Output the (x, y) coordinate of the center of the cell containing the given text.  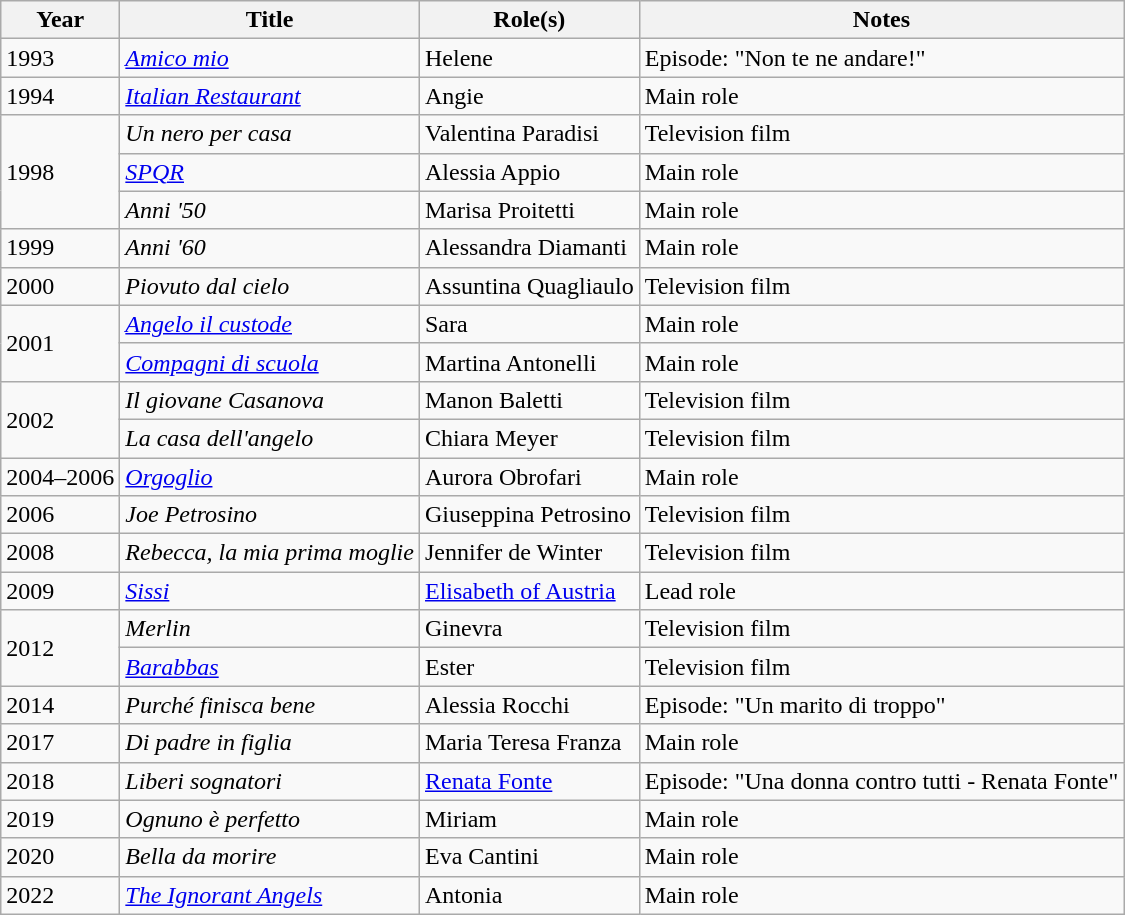
Notes (882, 20)
Anni '50 (270, 210)
La casa dell'angelo (270, 438)
Merlin (270, 629)
2014 (60, 705)
Antonia (529, 895)
1993 (60, 58)
2006 (60, 515)
Barabbas (270, 667)
Italian Restaurant (270, 96)
2012 (60, 648)
Jennifer de Winter (529, 553)
Angelo il custode (270, 324)
SPQR (270, 172)
Anni '60 (270, 248)
Compagni di scuola (270, 362)
Ginevra (529, 629)
1998 (60, 172)
Maria Teresa Franza (529, 743)
2002 (60, 419)
Purché finisca bene (270, 705)
Alessandra Diamanti (529, 248)
2022 (60, 895)
Marisa Proitetti (529, 210)
Il giovane Casanova (270, 400)
Lead role (882, 591)
2004–2006 (60, 477)
2009 (60, 591)
1994 (60, 96)
2019 (60, 819)
2000 (60, 286)
Alessia Appio (529, 172)
Liberi sognatori (270, 781)
Ognuno è perfetto (270, 819)
Piovuto dal cielo (270, 286)
Episode: "Una donna contro tutti - Renata Fonte" (882, 781)
Chiara Meyer (529, 438)
Elisabeth of Austria (529, 591)
2017 (60, 743)
Eva Cantini (529, 857)
Angie (529, 96)
Title (270, 20)
Episode: "Un marito di troppo" (882, 705)
The Ignorant Angels (270, 895)
Amico mio (270, 58)
2001 (60, 343)
Miriam (529, 819)
Giuseppina Petrosino (529, 515)
Year (60, 20)
Helene (529, 58)
2008 (60, 553)
Renata Fonte (529, 781)
Sara (529, 324)
Role(s) (529, 20)
Bella da morire (270, 857)
Di padre in figlia (270, 743)
1999 (60, 248)
Alessia Rocchi (529, 705)
2018 (60, 781)
2020 (60, 857)
Manon Baletti (529, 400)
Joe Petrosino (270, 515)
Ester (529, 667)
Orgoglio (270, 477)
Rebecca, la mia prima moglie (270, 553)
Valentina Paradisi (529, 134)
Episode: "Non te ne andare!" (882, 58)
Sissi (270, 591)
Aurora Obrofari (529, 477)
Assuntina Quagliaulo (529, 286)
Martina Antonelli (529, 362)
Un nero per casa (270, 134)
